Locate the cell with the specified text and output its [X, Y] center coordinate. 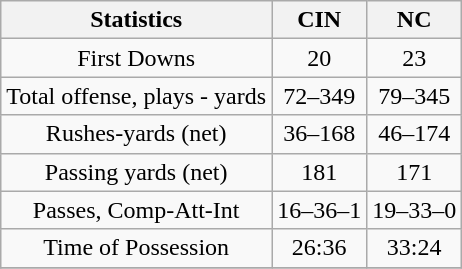
Statistics [136, 20]
171 [414, 172]
First Downs [136, 58]
46–174 [414, 134]
26:36 [320, 248]
Time of Possession [136, 248]
20 [320, 58]
Passes, Comp-Att-Int [136, 210]
33:24 [414, 248]
16–36–1 [320, 210]
181 [320, 172]
19–33–0 [414, 210]
CIN [320, 20]
NC [414, 20]
79–345 [414, 96]
36–168 [320, 134]
Total offense, plays - yards [136, 96]
Rushes-yards (net) [136, 134]
72–349 [320, 96]
Passing yards (net) [136, 172]
23 [414, 58]
